Extract the (x, y) coordinate from the center of the cell holding the provided text.  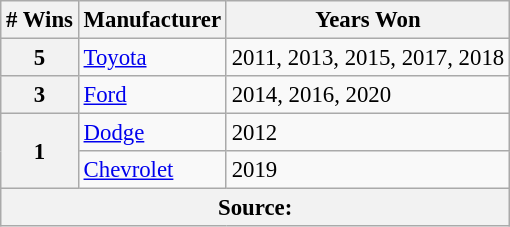
Dodge (152, 133)
2011, 2013, 2015, 2017, 2018 (368, 58)
Manufacturer (152, 20)
Source: (256, 208)
3 (40, 95)
# Wins (40, 20)
Ford (152, 95)
Chevrolet (152, 170)
1 (40, 152)
2019 (368, 170)
2014, 2016, 2020 (368, 95)
Toyota (152, 58)
2012 (368, 133)
5 (40, 58)
Years Won (368, 20)
